Find where the given text appears and provide that cell's center as [X, Y] coordinate. 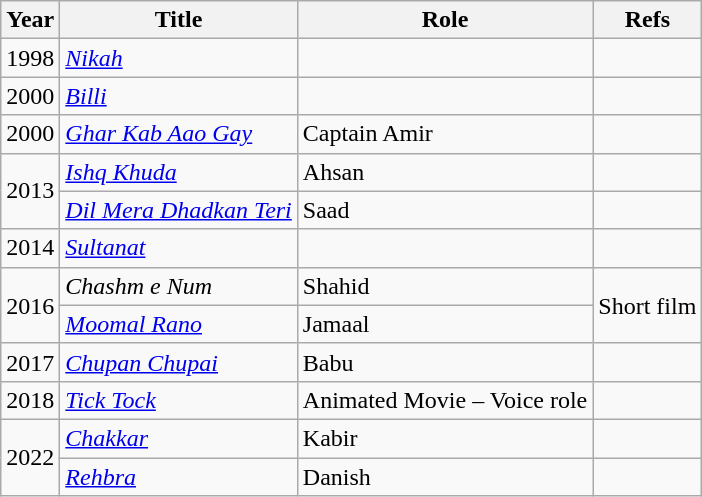
2018 [30, 400]
Short film [648, 305]
Ahsan [444, 172]
Captain Amir [444, 134]
Moomal Rano [179, 324]
2014 [30, 248]
Shahid [444, 286]
Ishq Khuda [179, 172]
Dil Mera Dhadkan Teri [179, 210]
1998 [30, 58]
Jamaal [444, 324]
2016 [30, 305]
Role [444, 20]
Year [30, 20]
Billi [179, 96]
Chakkar [179, 438]
Chashm e Num [179, 286]
2022 [30, 457]
Refs [648, 20]
Rehbra [179, 477]
2017 [30, 362]
Tick Tock [179, 400]
Nikah [179, 58]
2013 [30, 191]
Chupan Chupai [179, 362]
Saad [444, 210]
Animated Movie – Voice role [444, 400]
Title [179, 20]
Babu [444, 362]
Kabir [444, 438]
Danish [444, 477]
Ghar Kab Aao Gay [179, 134]
Sultanat [179, 248]
